Pinpoint the cell where the given text exists, returning its (X, Y) midpoint coordinate. 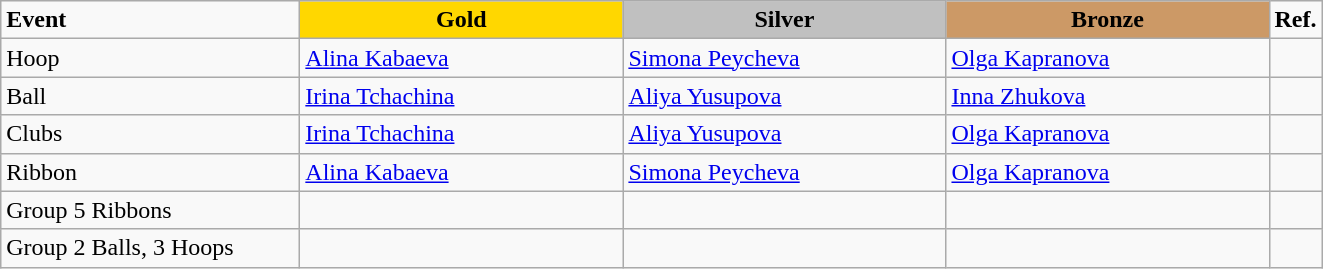
Group 5 Ribbons (150, 210)
Clubs (150, 134)
Gold (462, 20)
Event (150, 20)
Inna Zhukova (1108, 96)
Ref. (1296, 20)
Ball (150, 96)
Hoop (150, 58)
Silver (784, 20)
Bronze (1108, 20)
Group 2 Balls, 3 Hoops (150, 248)
Ribbon (150, 172)
